Determine the (X, Y) coordinate at the center of the cell enclosing the given text.  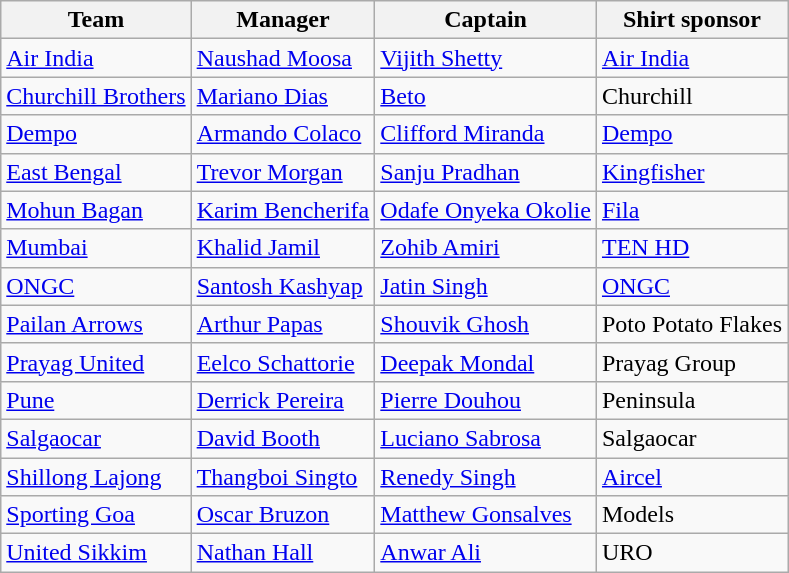
Thangboi Singto (283, 477)
Matthew Gonsalves (486, 515)
Luciano Sabrosa (486, 438)
Manager (283, 20)
Prayag Group (692, 362)
Santosh Kashyap (283, 286)
Prayag United (96, 362)
Kingfisher (692, 172)
URO (692, 553)
Derrick Pereira (283, 400)
Deepak Mondal (486, 362)
Eelco Schattorie (283, 362)
Naushad Moosa (283, 58)
Models (692, 515)
Pailan Arrows (96, 324)
Captain (486, 20)
Odafe Onyeka Okolie (486, 210)
Pierre Douhou (486, 400)
Arthur Papas (283, 324)
Mumbai (96, 248)
Beto (486, 96)
Khalid Jamil (283, 248)
David Booth (283, 438)
Poto Potato Flakes (692, 324)
Mariano Dias (283, 96)
Shillong Lajong (96, 477)
TEN HD (692, 248)
Peninsula (692, 400)
Sporting Goa (96, 515)
Vijith Shetty (486, 58)
Fila (692, 210)
Pune (96, 400)
Armando Colaco (283, 134)
Mohun Bagan (96, 210)
Nathan Hall (283, 553)
Renedy Singh (486, 477)
Shirt sponsor (692, 20)
Team (96, 20)
Clifford Miranda (486, 134)
Trevor Morgan (283, 172)
Sanju Pradhan (486, 172)
Shouvik Ghosh (486, 324)
Jatin Singh (486, 286)
Churchill Brothers (96, 96)
Churchill (692, 96)
Oscar Bruzon (283, 515)
Anwar Ali (486, 553)
Aircel (692, 477)
Karim Bencherifa (283, 210)
Zohib Amiri (486, 248)
United Sikkim (96, 553)
East Bengal (96, 172)
